Search for the cell housing the specified text and yield its (x, y) center coordinate. 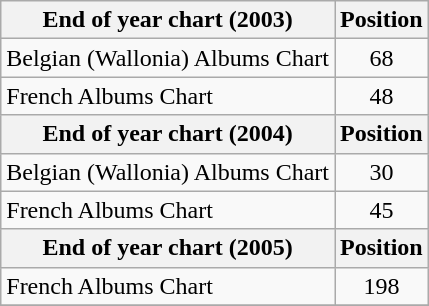
48 (381, 96)
End of year chart (2003) (168, 20)
End of year chart (2005) (168, 248)
End of year chart (2004) (168, 134)
68 (381, 58)
30 (381, 172)
45 (381, 210)
198 (381, 286)
